Search for the cell housing the specified text and yield its (X, Y) center coordinate. 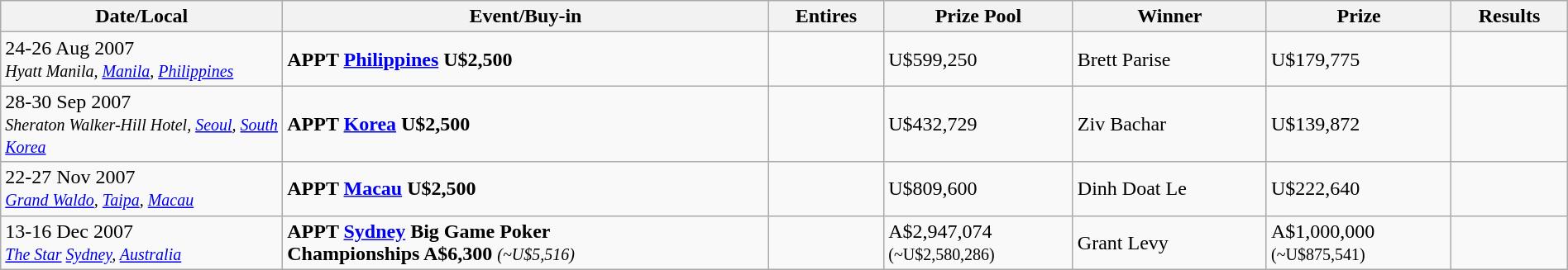
A$2,947,074(~U$2,580,286) (979, 243)
U$809,600 (979, 188)
APPT Korea U$2,500 (526, 124)
Ziv Bachar (1169, 124)
Prize Pool (979, 17)
Date/Local (142, 17)
APPT Macau U$2,500 (526, 188)
U$432,729 (979, 124)
U$179,775 (1358, 59)
Event/Buy-in (526, 17)
Prize (1358, 17)
28-30 Sep 2007Sheraton Walker-Hill Hotel, Seoul, South Korea (142, 124)
Winner (1169, 17)
24-26 Aug 2007Hyatt Manila, Manila, Philippines (142, 59)
Grant Levy (1169, 243)
U$599,250 (979, 59)
U$222,640 (1358, 188)
Dinh Doat Le (1169, 188)
Brett Parise (1169, 59)
Results (1509, 17)
22-27 Nov 2007Grand Waldo, Taipa, Macau (142, 188)
APPT Sydney Big Game PokerChampionships A$6,300 (~U$5,516) (526, 243)
13-16 Dec 2007The Star Sydney, Australia (142, 243)
APPT Philippines U$2,500 (526, 59)
Entires (826, 17)
A$1,000,000(~U$875,541) (1358, 243)
U$139,872 (1358, 124)
